Pinpoint the cell where the given text exists, returning its (x, y) midpoint coordinate. 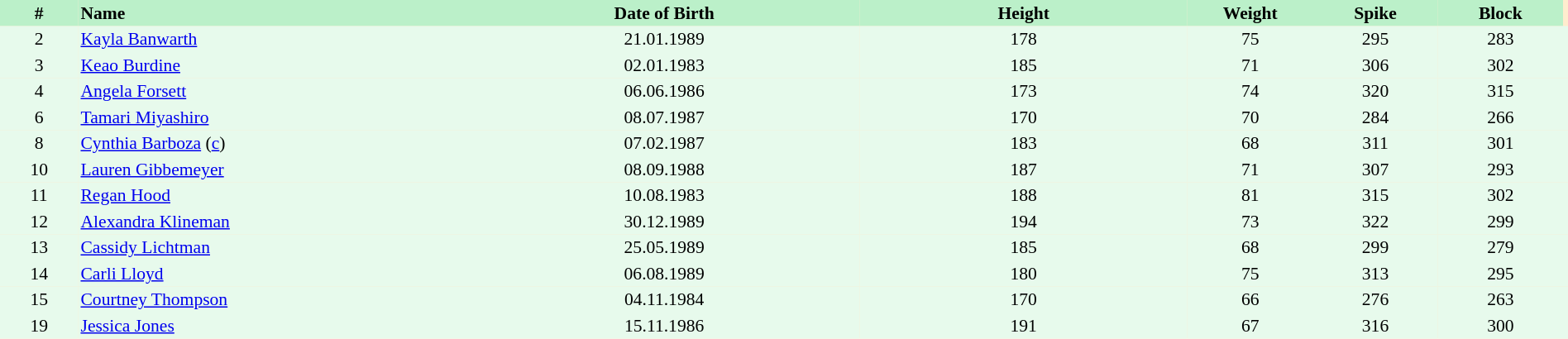
Block (1500, 13)
70 (1250, 117)
283 (1500, 40)
6 (39, 117)
11 (39, 195)
# (39, 13)
301 (1500, 144)
12 (39, 222)
188 (1024, 195)
320 (1374, 91)
10 (39, 169)
Alexandra Klineman (273, 222)
08.07.1987 (664, 117)
187 (1024, 169)
306 (1374, 65)
Angela Forsett (273, 91)
Kayla Banwarth (273, 40)
Name (273, 13)
Cassidy Lichtman (273, 248)
276 (1374, 299)
322 (1374, 222)
311 (1374, 144)
13 (39, 248)
3 (39, 65)
Cynthia Barboza (c) (273, 144)
Carli Lloyd (273, 274)
19 (39, 326)
191 (1024, 326)
30.12.1989 (664, 222)
Weight (1250, 13)
15 (39, 299)
307 (1374, 169)
180 (1024, 274)
266 (1500, 117)
263 (1500, 299)
15.11.1986 (664, 326)
06.08.1989 (664, 274)
194 (1024, 222)
07.02.1987 (664, 144)
8 (39, 144)
2 (39, 40)
06.06.1986 (664, 91)
284 (1374, 117)
Date of Birth (664, 13)
4 (39, 91)
173 (1024, 91)
21.01.1989 (664, 40)
313 (1374, 274)
81 (1250, 195)
02.01.1983 (664, 65)
300 (1500, 326)
Jessica Jones (273, 326)
25.05.1989 (664, 248)
Keao Burdine (273, 65)
10.08.1983 (664, 195)
Height (1024, 13)
Spike (1374, 13)
Courtney Thompson (273, 299)
Lauren Gibbemeyer (273, 169)
66 (1250, 299)
08.09.1988 (664, 169)
Tamari Miyashiro (273, 117)
183 (1024, 144)
04.11.1984 (664, 299)
293 (1500, 169)
14 (39, 274)
74 (1250, 91)
67 (1250, 326)
Regan Hood (273, 195)
178 (1024, 40)
316 (1374, 326)
279 (1500, 248)
73 (1250, 222)
